Search for the cell housing the specified text and yield its [X, Y] center coordinate. 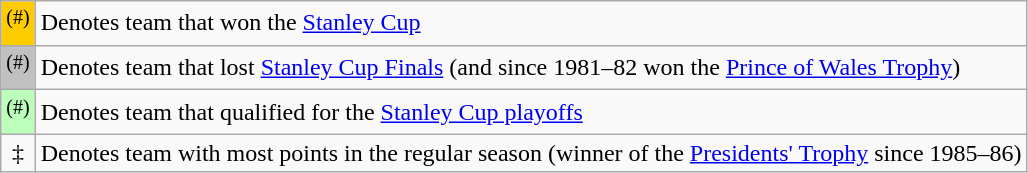
Denotes team that won the Stanley Cup [531, 24]
Denotes team that qualified for the Stanley Cup playoffs [531, 112]
Denotes team that lost Stanley Cup Finals (and since 1981–82 won the Prince of Wales Trophy) [531, 68]
Denotes team with most points in the regular season (winner of the Presidents' Trophy since 1985–86) [531, 153]
‡ [18, 153]
